Locate the cell with the specified text and output its [x, y] center coordinate. 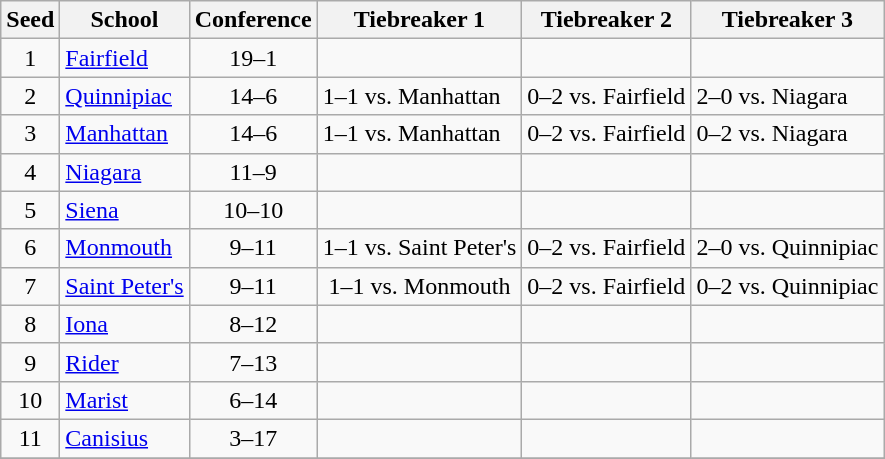
7 [30, 286]
Canisius [124, 438]
11 [30, 438]
Siena [124, 210]
1–1 vs. Monmouth [420, 286]
1 [30, 58]
6 [30, 248]
10–10 [253, 210]
8–12 [253, 324]
Iona [124, 324]
4 [30, 172]
5 [30, 210]
Seed [30, 20]
0–2 vs. Quinnipiac [788, 286]
Niagara [124, 172]
Tiebreaker 2 [606, 20]
Tiebreaker 1 [420, 20]
3–17 [253, 438]
Tiebreaker 3 [788, 20]
Conference [253, 20]
Saint Peter's [124, 286]
7–13 [253, 362]
Monmouth [124, 248]
Quinnipiac [124, 96]
11–9 [253, 172]
8 [30, 324]
6–14 [253, 400]
2 [30, 96]
Rider [124, 362]
School [124, 20]
2–0 vs. Quinnipiac [788, 248]
Fairfield [124, 58]
0–2 vs. Niagara [788, 134]
9 [30, 362]
3 [30, 134]
2–0 vs. Niagara [788, 96]
Manhattan [124, 134]
1–1 vs. Saint Peter's [420, 248]
19–1 [253, 58]
10 [30, 400]
Marist [124, 400]
